Detect which cell encompasses the target text, then output its (x, y) center coordinate. 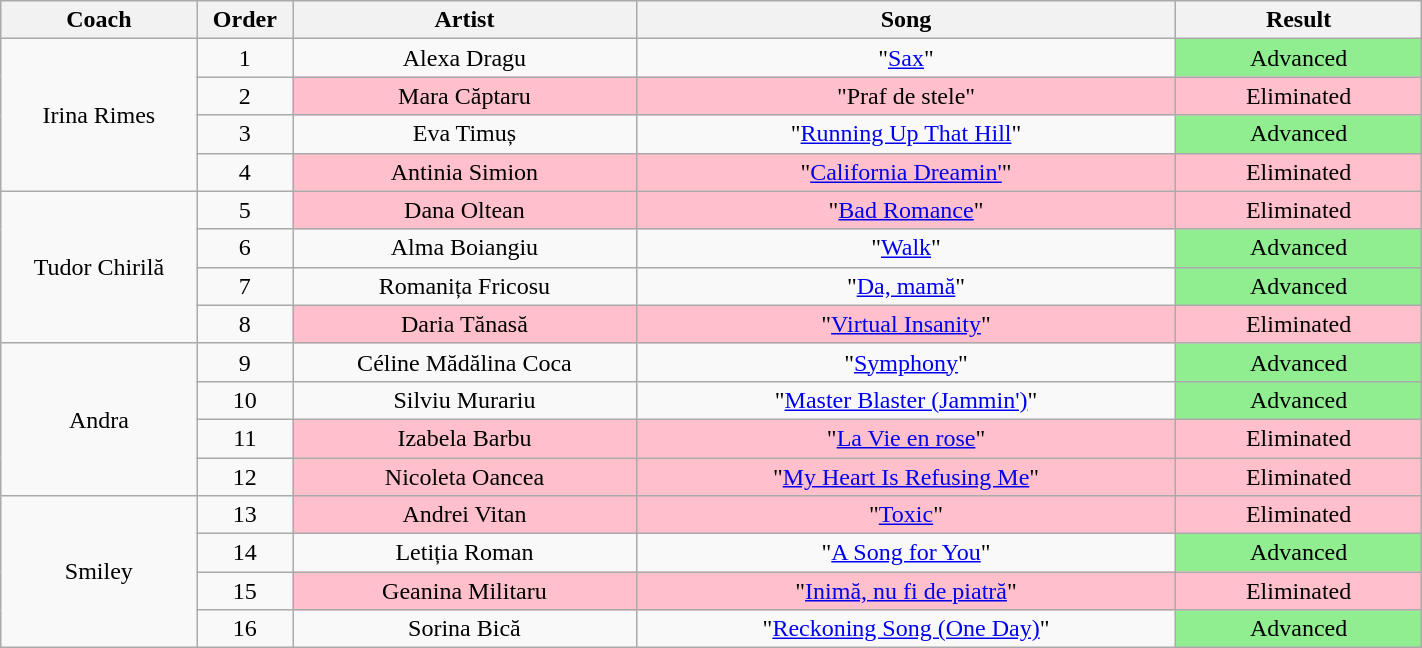
Alma Boiangiu (464, 248)
Nicoleta Oancea (464, 477)
1 (245, 58)
14 (245, 553)
7 (245, 286)
Order (245, 20)
Andra (99, 419)
Alexa Dragu (464, 58)
Letiția Roman (464, 553)
5 (245, 210)
"A Song for You" (906, 553)
"La Vie en rose" (906, 438)
Sorina Bică (464, 629)
"Praf de stele" (906, 96)
Andrei Vitan (464, 515)
Result (1298, 20)
Antinia Simion (464, 172)
11 (245, 438)
Irina Rimes (99, 115)
4 (245, 172)
"My Heart Is Refusing Me" (906, 477)
Silviu Murariu (464, 400)
8 (245, 324)
"Toxic" (906, 515)
9 (245, 362)
Tudor Chirilă (99, 267)
3 (245, 134)
"Inimă, nu fi de piatră" (906, 591)
"Master Blaster (Jammin')" (906, 400)
12 (245, 477)
"Symphony" (906, 362)
"Da, mamă" (906, 286)
"Walk" (906, 248)
"Bad Romance" (906, 210)
2 (245, 96)
Mara Căptaru (464, 96)
15 (245, 591)
"Virtual Insanity" (906, 324)
Eva Timuș (464, 134)
"California Dreamin'" (906, 172)
Song (906, 20)
Geanina Militaru (464, 591)
Romanița Fricosu (464, 286)
10 (245, 400)
Artist (464, 20)
16 (245, 629)
Coach (99, 20)
"Running Up That Hill" (906, 134)
13 (245, 515)
Izabela Barbu (464, 438)
"Sax" (906, 58)
Dana Oltean (464, 210)
Smiley (99, 572)
Céline Mădălina Coca (464, 362)
Daria Tănasă (464, 324)
6 (245, 248)
"Reckoning Song (One Day)" (906, 629)
